Scan for the cell matching the given text and deliver its (X, Y) coordinate at center. 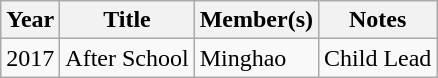
Title (127, 20)
Year (30, 20)
2017 (30, 58)
Minghao (256, 58)
After School (127, 58)
Notes (378, 20)
Child Lead (378, 58)
Member(s) (256, 20)
